Identify which cell holds the provided text, then report its [X, Y] central coordinate. 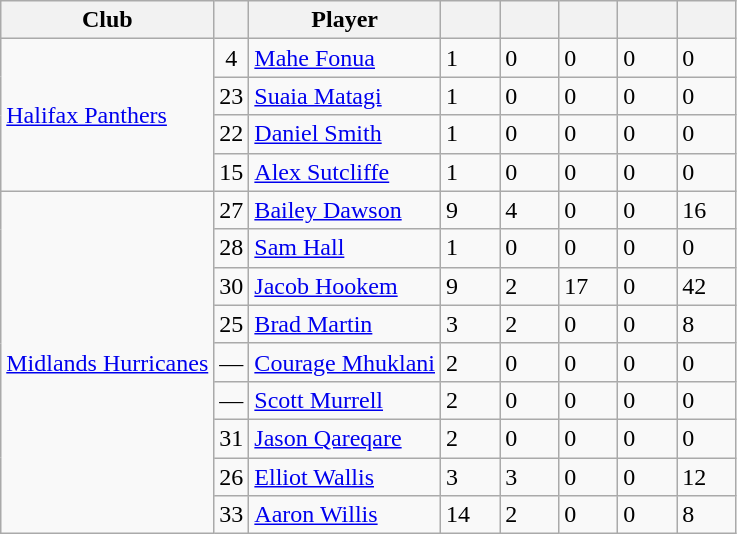
25 [232, 324]
22 [232, 134]
16 [706, 210]
28 [232, 248]
31 [232, 438]
Elliot Wallis [345, 477]
Scott Murrell [345, 400]
Aaron Willis [345, 515]
23 [232, 96]
Daniel Smith [345, 134]
Halifax Panthers [108, 115]
Brad Martin [345, 324]
Alex Sutcliffe [345, 172]
Bailey Dawson [345, 210]
14 [470, 515]
17 [588, 286]
27 [232, 210]
Midlands Hurricanes [108, 362]
12 [706, 477]
Jason Qareqare [345, 438]
Jacob Hookem [345, 286]
30 [232, 286]
Player [345, 20]
Club [108, 20]
33 [232, 515]
Suaia Matagi [345, 96]
26 [232, 477]
42 [706, 286]
Mahe Fonua [345, 58]
Sam Hall [345, 248]
Courage Mhuklani [345, 362]
15 [232, 172]
